Scan for the cell matching the given text and deliver its [x, y] coordinate at center. 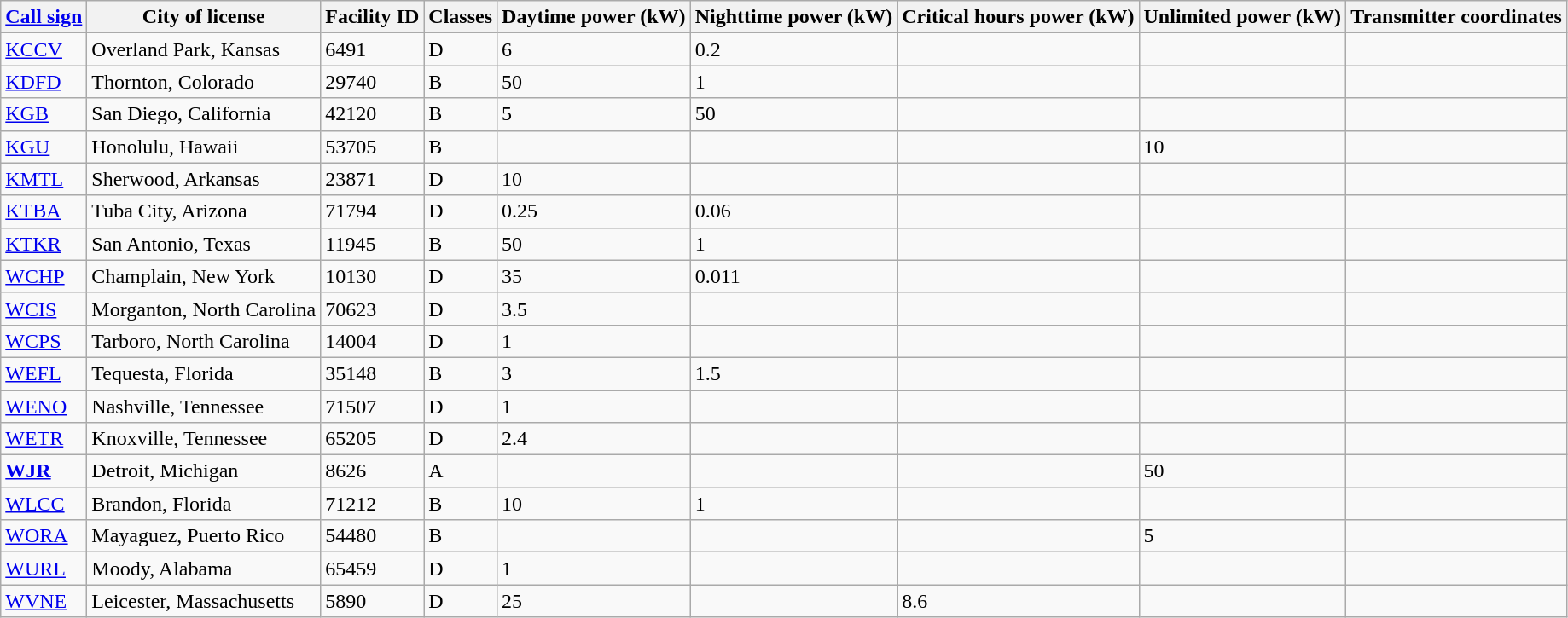
Tarboro, North Carolina [204, 341]
53705 [372, 147]
Thornton, Colorado [204, 82]
WEFL [44, 373]
29740 [372, 82]
11945 [372, 244]
Classes [461, 17]
3.5 [594, 309]
Brandon, Florida [204, 504]
0.2 [793, 49]
Daytime power (kW) [594, 17]
A [461, 471]
42120 [372, 114]
Unlimited power (kW) [1242, 17]
WCHP [44, 276]
San Diego, California [204, 114]
WORA [44, 536]
70623 [372, 309]
Honolulu, Hawaii [204, 147]
25 [594, 601]
Moody, Alabama [204, 569]
Call sign [44, 17]
KDFD [44, 82]
KTKR [44, 244]
Sherwood, Arkansas [204, 179]
WURL [44, 569]
54480 [372, 536]
71507 [372, 407]
KCCV [44, 49]
0.011 [793, 276]
23871 [372, 179]
Nashville, Tennessee [204, 407]
KGB [44, 114]
WJR [44, 471]
0.25 [594, 211]
KGU [44, 147]
2.4 [594, 439]
WCIS [44, 309]
Nighttime power (kW) [793, 17]
65459 [372, 569]
KTBA [44, 211]
WENO [44, 407]
Champlain, New York [204, 276]
Knoxville, Tennessee [204, 439]
Critical hours power (kW) [1019, 17]
Tequesta, Florida [204, 373]
0.06 [793, 211]
WCPS [44, 341]
8626 [372, 471]
Overland Park, Kansas [204, 49]
WETR [44, 439]
WVNE [44, 601]
71794 [372, 211]
71212 [372, 504]
Detroit, Michigan [204, 471]
Facility ID [372, 17]
Morganton, North Carolina [204, 309]
14004 [372, 341]
WLCC [44, 504]
Mayaguez, Puerto Rico [204, 536]
Tuba City, Arizona [204, 211]
Leicester, Massachusetts [204, 601]
10130 [372, 276]
35148 [372, 373]
6491 [372, 49]
KMTL [44, 179]
City of license [204, 17]
6 [594, 49]
San Antonio, Texas [204, 244]
Transmitter coordinates [1457, 17]
3 [594, 373]
5890 [372, 601]
35 [594, 276]
8.6 [1019, 601]
65205 [372, 439]
1.5 [793, 373]
